Provide the [x, y] coordinate of the cell's center where the given text is located.  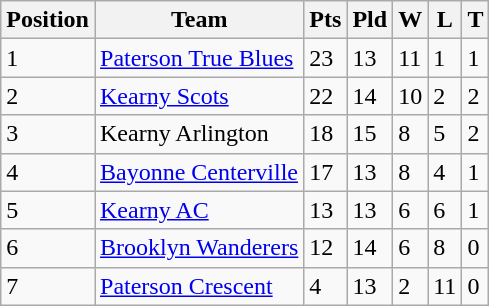
Pts [326, 20]
Kearny AC [198, 210]
15 [370, 134]
Kearny Scots [198, 96]
23 [326, 58]
12 [326, 248]
7 [48, 286]
Bayonne Centerville [198, 172]
Paterson True Blues [198, 58]
L [445, 20]
Kearny Arlington [198, 134]
Paterson Crescent [198, 286]
18 [326, 134]
3 [48, 134]
Position [48, 20]
Pld [370, 20]
17 [326, 172]
10 [410, 96]
Team [198, 20]
Brooklyn Wanderers [198, 248]
22 [326, 96]
T [476, 20]
W [410, 20]
